Return the (x, y) coordinate for the center point of the cell that contains the specified text.  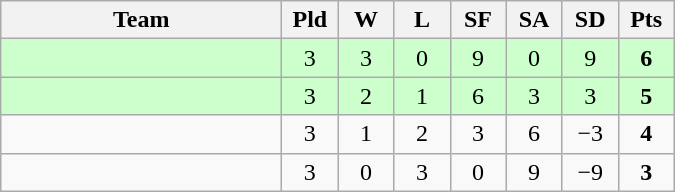
SD (590, 20)
SA (534, 20)
SF (478, 20)
Pld (310, 20)
−3 (590, 134)
L (422, 20)
Pts (646, 20)
Team (142, 20)
W (366, 20)
5 (646, 96)
4 (646, 134)
−9 (590, 172)
